Output the (X, Y) coordinate of the center of the cell containing the given text.  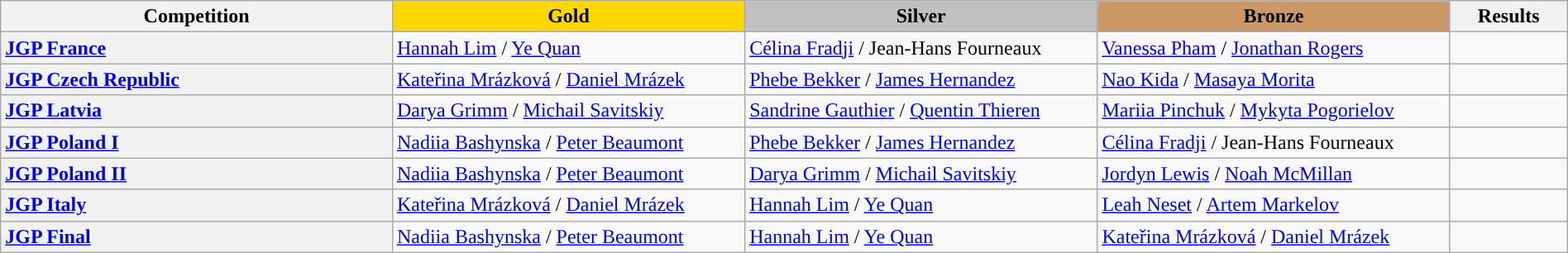
Bronze (1274, 17)
Gold (568, 17)
JGP Final (197, 236)
JGP Italy (197, 205)
JGP France (197, 48)
Vanessa Pham / Jonathan Rogers (1274, 48)
Silver (921, 17)
JGP Latvia (197, 111)
JGP Czech Republic (197, 79)
JGP Poland I (197, 142)
Leah Neset / Artem Markelov (1274, 205)
JGP Poland II (197, 174)
Jordyn Lewis / Noah McMillan (1274, 174)
Nao Kida / Masaya Morita (1274, 79)
Sandrine Gauthier / Quentin Thieren (921, 111)
Results (1508, 17)
Mariia Pinchuk / Mykyta Pogorielov (1274, 111)
Competition (197, 17)
